Return (x, y) of the center of cell containing provided text 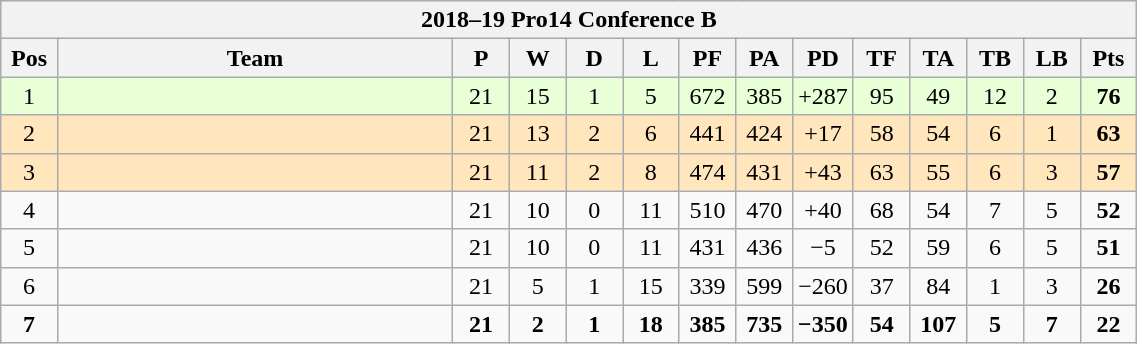
4 (30, 210)
436 (764, 248)
L (652, 58)
55 (938, 172)
+17 (824, 134)
474 (708, 172)
58 (882, 134)
424 (764, 134)
+287 (824, 96)
−350 (824, 324)
68 (882, 210)
339 (708, 286)
107 (938, 324)
−260 (824, 286)
76 (1108, 96)
510 (708, 210)
8 (652, 172)
12 (996, 96)
84 (938, 286)
PF (708, 58)
599 (764, 286)
95 (882, 96)
26 (1108, 286)
Pos (30, 58)
49 (938, 96)
22 (1108, 324)
TB (996, 58)
P (482, 58)
470 (764, 210)
672 (708, 96)
51 (1108, 248)
−5 (824, 248)
TA (938, 58)
57 (1108, 172)
37 (882, 286)
PA (764, 58)
13 (538, 134)
735 (764, 324)
TF (882, 58)
59 (938, 248)
+43 (824, 172)
2018–19 Pro14 Conference B (569, 20)
LB (1052, 58)
441 (708, 134)
D (594, 58)
Team (254, 58)
18 (652, 324)
+40 (824, 210)
Pts (1108, 58)
W (538, 58)
PD (824, 58)
